Scan for the cell matching the given text and deliver its (X, Y) coordinate at center. 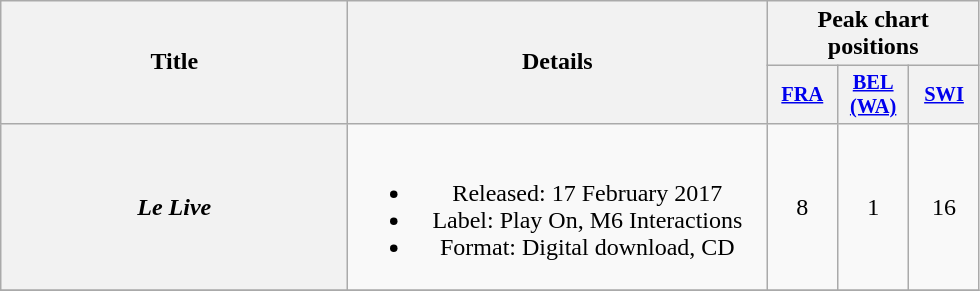
Peak chart positions (874, 34)
SWI (944, 95)
8 (802, 206)
BEL(WA) (874, 95)
16 (944, 206)
Le Live (174, 206)
Title (174, 62)
1 (874, 206)
Released: 17 February 2017Label: Play On, M6 InteractionsFormat: Digital download, CD (558, 206)
FRA (802, 95)
Details (558, 62)
